Identify which cell holds the provided text, then report its (X, Y) central coordinate. 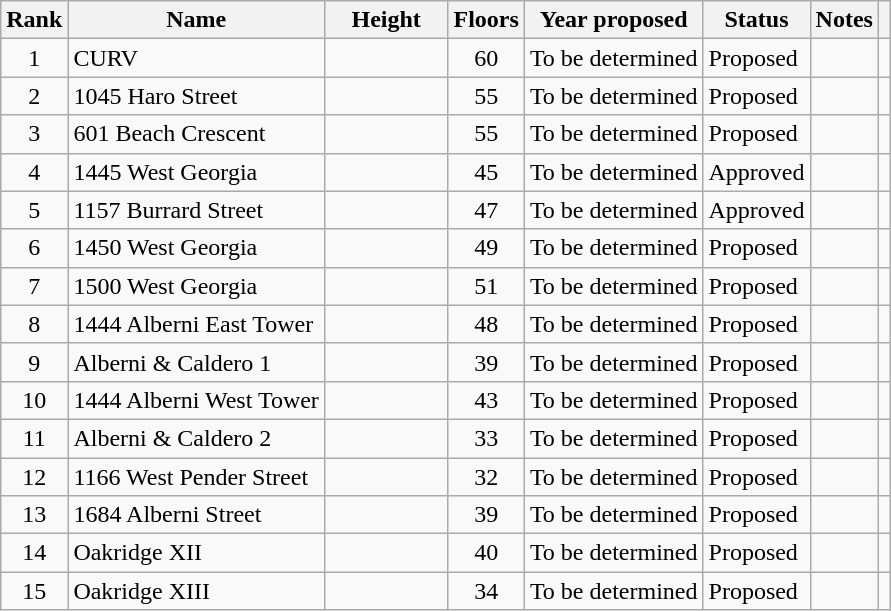
10 (34, 400)
51 (486, 286)
48 (486, 324)
1045 Haro Street (196, 96)
1445 West Georgia (196, 172)
15 (34, 591)
5 (34, 210)
Alberni & Caldero 1 (196, 362)
Year proposed (614, 20)
60 (486, 58)
Oakridge XII (196, 553)
9 (34, 362)
32 (486, 477)
Notes (844, 20)
33 (486, 438)
47 (486, 210)
1450 West Georgia (196, 248)
Alberni & Caldero 2 (196, 438)
1444 Alberni East Tower (196, 324)
7 (34, 286)
43 (486, 400)
1444 Alberni West Tower (196, 400)
1166 West Pender Street (196, 477)
6 (34, 248)
1500 West Georgia (196, 286)
8 (34, 324)
Status (756, 20)
45 (486, 172)
CURV (196, 58)
12 (34, 477)
3 (34, 134)
49 (486, 248)
40 (486, 553)
601 Beach Crescent (196, 134)
Oakridge XIII (196, 591)
Floors (486, 20)
Rank (34, 20)
2 (34, 96)
13 (34, 515)
4 (34, 172)
34 (486, 591)
1684 Alberni Street (196, 515)
1157 Burrard Street (196, 210)
14 (34, 553)
Name (196, 20)
1 (34, 58)
Height (386, 20)
11 (34, 438)
